Detect which cell encompasses the target text, then output its [x, y] center coordinate. 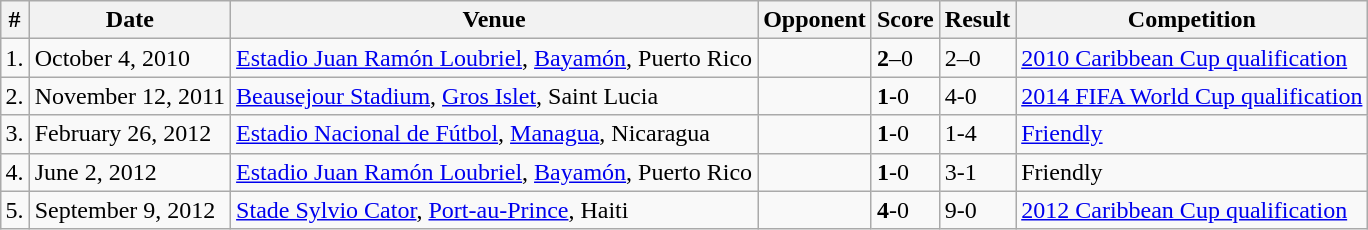
2. [14, 96]
Competition [1192, 20]
9-0 [977, 210]
October 4, 2010 [130, 58]
February 26, 2012 [130, 134]
Opponent [815, 20]
1-4 [977, 134]
Date [130, 20]
Score [905, 20]
4. [14, 172]
September 9, 2012 [130, 210]
June 2, 2012 [130, 172]
3-1 [977, 172]
# [14, 20]
2012 Caribbean Cup qualification [1192, 210]
Result [977, 20]
Stade Sylvio Cator, Port-au-Prince, Haiti [494, 210]
3. [14, 134]
Beausejour Stadium, Gros Islet, Saint Lucia [494, 96]
5. [14, 210]
2014 FIFA World Cup qualification [1192, 96]
Estadio Nacional de Fútbol, Managua, Nicaragua [494, 134]
2010 Caribbean Cup qualification [1192, 58]
1. [14, 58]
November 12, 2011 [130, 96]
Venue [494, 20]
